Return [X, Y] of the center of cell containing provided text 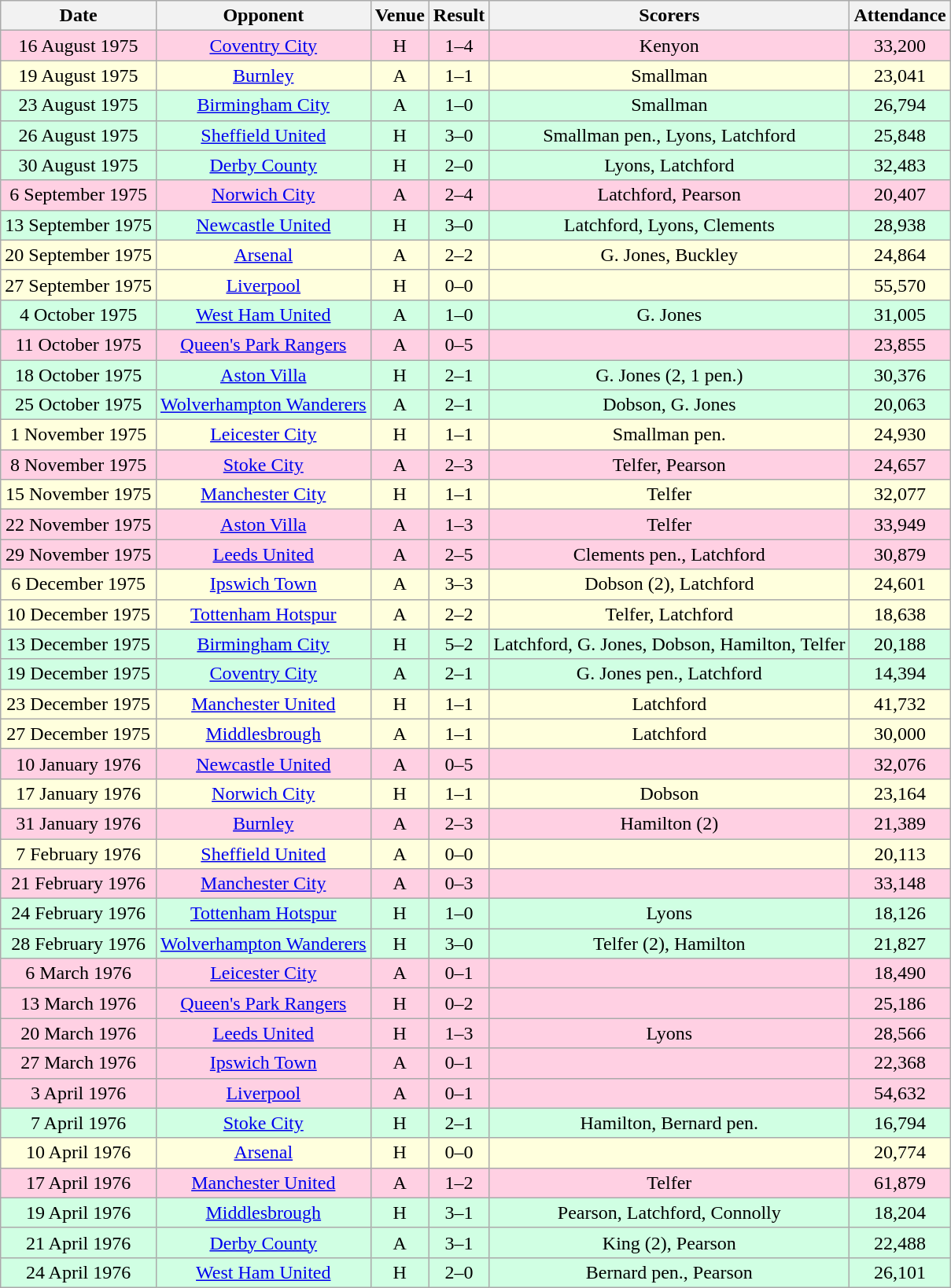
55,570 [900, 285]
Kenyon [669, 46]
27 December 1975 [79, 734]
19 April 1976 [79, 1213]
Telfer (2), Hamilton [669, 944]
10 December 1975 [79, 614]
33,949 [900, 524]
26 August 1975 [79, 135]
20,113 [900, 853]
10 April 1976 [79, 1153]
Result [459, 16]
2–4 [459, 195]
20 September 1975 [79, 255]
11 October 1975 [79, 344]
4 October 1975 [79, 315]
23,164 [900, 793]
16,794 [900, 1123]
1–2 [459, 1183]
21 April 1976 [79, 1242]
18,638 [900, 614]
31 January 1976 [79, 823]
6 December 1975 [79, 584]
29 November 1975 [79, 554]
23 August 1975 [79, 105]
25,186 [900, 1003]
18,204 [900, 1213]
5–2 [459, 644]
26,101 [900, 1272]
17 April 1976 [79, 1183]
G. Jones (2, 1 pen.) [669, 375]
23,855 [900, 344]
3 April 1976 [79, 1093]
32,076 [900, 764]
33,200 [900, 46]
20,063 [900, 405]
18 October 1975 [79, 375]
24,930 [900, 435]
3–3 [459, 584]
23,041 [900, 75]
28 February 1976 [79, 944]
7 February 1976 [79, 853]
41,732 [900, 704]
17 January 1976 [79, 793]
25 October 1975 [79, 405]
30,000 [900, 734]
61,879 [900, 1183]
Date [79, 16]
Latchford, Pearson [669, 195]
24,864 [900, 255]
21,389 [900, 823]
Venue [400, 16]
54,632 [900, 1093]
6 March 1976 [79, 973]
7 April 1976 [79, 1123]
19 August 1975 [79, 75]
13 September 1975 [79, 225]
Dobson, G. Jones [669, 405]
Smallman pen. [669, 435]
Smallman pen., Lyons, Latchford [669, 135]
30,376 [900, 375]
20 March 1976 [79, 1033]
26,794 [900, 105]
20,774 [900, 1153]
14,394 [900, 674]
24 February 1976 [79, 914]
13 March 1976 [79, 1003]
Attendance [900, 16]
Bernard pen., Pearson [669, 1272]
Lyons, Latchford [669, 165]
Opponent [263, 16]
Latchford, Lyons, Clements [669, 225]
13 December 1975 [79, 644]
27 September 1975 [79, 285]
Dobson [669, 793]
Latchford, G. Jones, Dobson, Hamilton, Telfer [669, 644]
Scorers [669, 16]
Dobson (2), Latchford [669, 584]
24,601 [900, 584]
Pearson, Latchford, Connolly [669, 1213]
Telfer, Pearson [669, 465]
Hamilton, Bernard pen. [669, 1123]
21,827 [900, 944]
22,488 [900, 1242]
28,566 [900, 1033]
0–2 [459, 1003]
25,848 [900, 135]
21 February 1976 [79, 884]
30 August 1975 [79, 165]
0–3 [459, 884]
King (2), Pearson [669, 1242]
18,490 [900, 973]
23 December 1975 [79, 704]
24,657 [900, 465]
G. Jones, Buckley [669, 255]
Clements pen., Latchford [669, 554]
15 November 1975 [79, 495]
Telfer, Latchford [669, 614]
2–5 [459, 554]
27 March 1976 [79, 1063]
22,368 [900, 1063]
32,077 [900, 495]
20,188 [900, 644]
33,148 [900, 884]
28,938 [900, 225]
22 November 1975 [79, 524]
18,126 [900, 914]
Hamilton (2) [669, 823]
G. Jones pen., Latchford [669, 674]
31,005 [900, 315]
30,879 [900, 554]
20,407 [900, 195]
1 November 1975 [79, 435]
10 January 1976 [79, 764]
8 November 1975 [79, 465]
1–4 [459, 46]
24 April 1976 [79, 1272]
19 December 1975 [79, 674]
32,483 [900, 165]
16 August 1975 [79, 46]
G. Jones [669, 315]
6 September 1975 [79, 195]
